Find where the given text appears and provide that cell's center as (X, Y) coordinate. 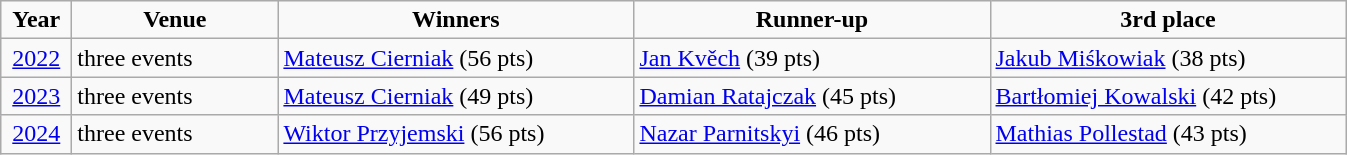
Bartłomiej Kowalski (42 pts) (1168, 96)
Mathias Pollestad (43 pts) (1168, 134)
Mateusz Cierniak (56 pts) (456, 58)
2024 (36, 134)
2022 (36, 58)
Year (36, 20)
Winners (456, 20)
Damian Ratajczak (45 pts) (812, 96)
Jan Kvěch (39 pts) (812, 58)
Wiktor Przyjemski (56 pts) (456, 134)
Runner-up (812, 20)
Nazar Parnitskyi (46 pts) (812, 134)
2023 (36, 96)
Mateusz Cierniak (49 pts) (456, 96)
3rd place (1168, 20)
Jakub Miśkowiak (38 pts) (1168, 58)
Venue (175, 20)
